From the cell containing the given text, extract its center point as [X, Y] coordinate. 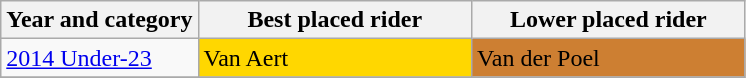
Year and category [100, 20]
Lower placed rider [609, 20]
2014 Under-23 [100, 58]
Best placed rider [335, 20]
Van der Poel [609, 58]
Van Aert [335, 58]
